Capture the cell that displays the provided text and extract its [x, y] central coordinate. 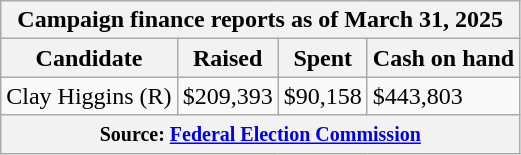
Spent [322, 58]
Clay Higgins (R) [89, 96]
Cash on hand [443, 58]
$443,803 [443, 96]
Raised [228, 58]
$209,393 [228, 96]
$90,158 [322, 96]
Campaign finance reports as of March 31, 2025 [260, 20]
Source: Federal Election Commission [260, 134]
Candidate [89, 58]
